Find where the given text appears and provide that cell's center as (x, y) coordinate. 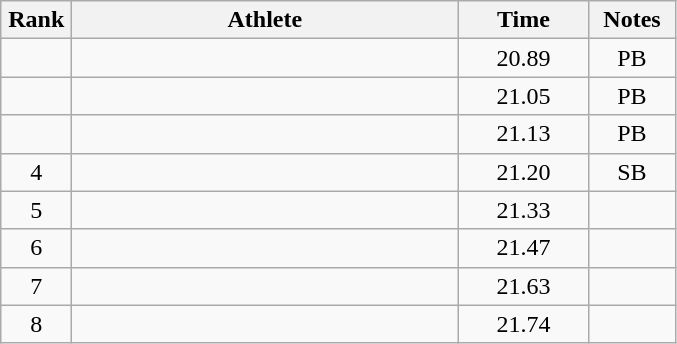
6 (36, 248)
SB (632, 172)
21.63 (524, 286)
21.20 (524, 172)
21.13 (524, 134)
21.05 (524, 96)
Rank (36, 20)
Notes (632, 20)
5 (36, 210)
20.89 (524, 58)
21.47 (524, 248)
Athlete (265, 20)
Time (524, 20)
8 (36, 324)
4 (36, 172)
21.74 (524, 324)
21.33 (524, 210)
7 (36, 286)
